Identify which cell holds the provided text, then report its (x, y) central coordinate. 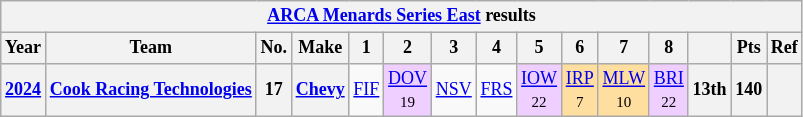
3 (454, 48)
1 (366, 48)
2024 (24, 90)
140 (749, 90)
IRP7 (580, 90)
Make (320, 48)
13th (710, 90)
4 (496, 48)
IOW22 (540, 90)
Year (24, 48)
17 (274, 90)
Cook Racing Technologies (150, 90)
ARCA Menards Series East results (402, 16)
NSV (454, 90)
Pts (749, 48)
7 (624, 48)
DOV19 (408, 90)
8 (668, 48)
Chevy (320, 90)
6 (580, 48)
Ref (785, 48)
BRI22 (668, 90)
5 (540, 48)
No. (274, 48)
FRS (496, 90)
Team (150, 48)
FIF (366, 90)
MLW10 (624, 90)
2 (408, 48)
